Search for the cell housing the specified text and yield its (X, Y) center coordinate. 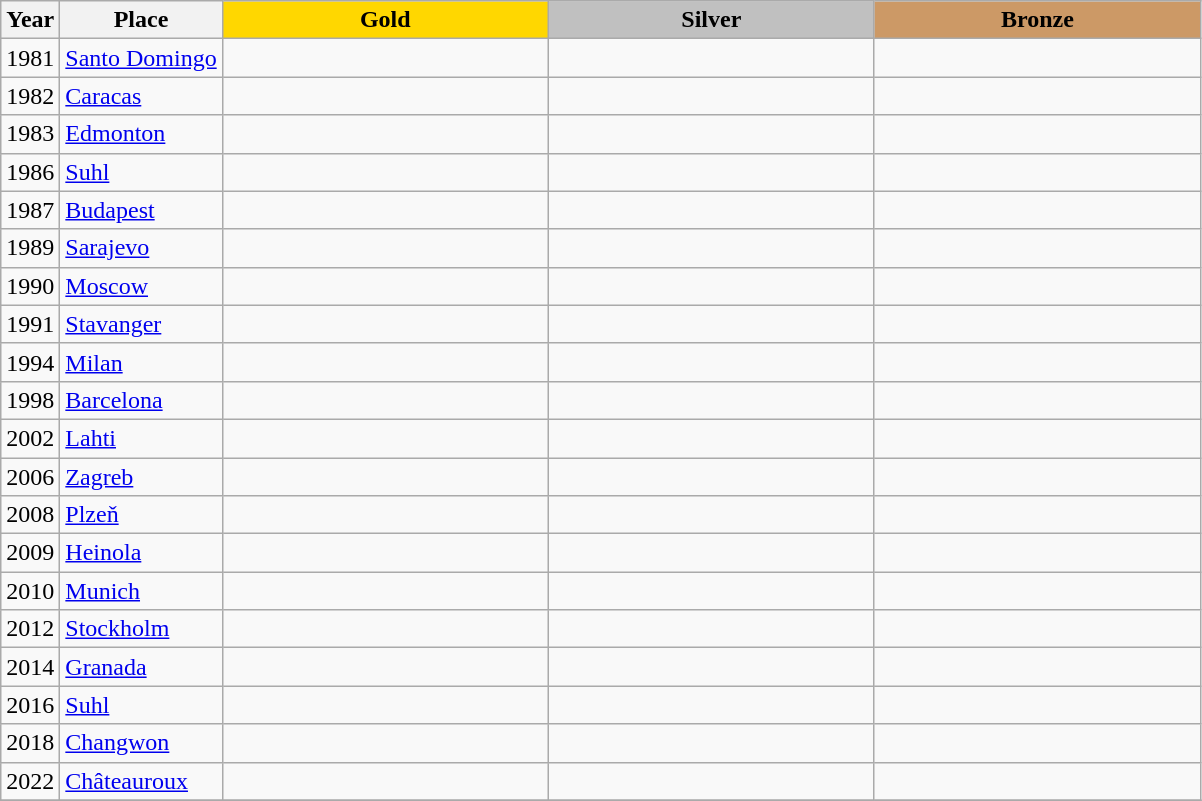
1989 (30, 248)
Gold (385, 20)
1982 (30, 96)
Silver (711, 20)
Moscow (141, 286)
Châteauroux (141, 781)
Plzeň (141, 515)
2002 (30, 438)
Changwon (141, 743)
Sarajevo (141, 248)
Place (141, 20)
Milan (141, 362)
1991 (30, 324)
2006 (30, 477)
2018 (30, 743)
Stockholm (141, 629)
2014 (30, 667)
Munich (141, 591)
Barcelona (141, 400)
Lahti (141, 438)
Year (30, 20)
Granada (141, 667)
1986 (30, 172)
Heinola (141, 553)
1990 (30, 286)
1987 (30, 210)
2012 (30, 629)
2009 (30, 553)
2022 (30, 781)
2010 (30, 591)
Bronze (1037, 20)
1994 (30, 362)
Santo Domingo (141, 58)
1998 (30, 400)
2016 (30, 705)
1983 (30, 134)
Budapest (141, 210)
2008 (30, 515)
Zagreb (141, 477)
Edmonton (141, 134)
Stavanger (141, 324)
1981 (30, 58)
Caracas (141, 96)
